Return the (X, Y) coordinate for the center point of the cell that contains the specified text.  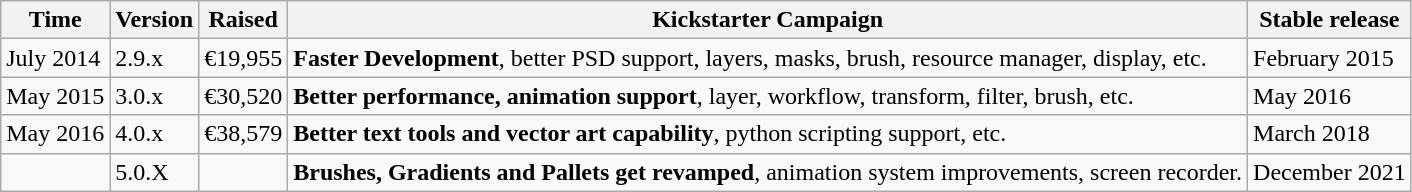
December 2021 (1330, 172)
Better performance, animation support, layer, workflow, transform, filter, brush, etc. (768, 96)
5.0.X (154, 172)
Kickstarter Campaign (768, 20)
2.9.x (154, 58)
4.0.x (154, 134)
Raised (244, 20)
Version (154, 20)
Time (56, 20)
February 2015 (1330, 58)
€19,955 (244, 58)
Better text tools and vector art capability, python scripting support, etc. (768, 134)
Stable release (1330, 20)
€38,579 (244, 134)
€30,520 (244, 96)
3.0.x (154, 96)
Brushes, Gradients and Pallets get revamped, animation system improvements, screen recorder. (768, 172)
May 2015 (56, 96)
July 2014 (56, 58)
March 2018 (1330, 134)
Faster Development, better PSD support, layers, masks, brush, resource manager, display, etc. (768, 58)
